Output the [x, y] coordinate of the center of the cell containing the given text.  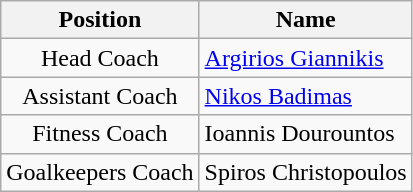
Goalkeepers Coach [100, 172]
Fitness Coach [100, 134]
Assistant Coach [100, 96]
Ioannis Dourountos [306, 134]
Nikos Badimas [306, 96]
Name [306, 20]
Head Coach [100, 58]
Spiros Christopoulos [306, 172]
Argirios Giannikis [306, 58]
Position [100, 20]
